Extract the (x, y) coordinate from the center of the cell holding the provided text.  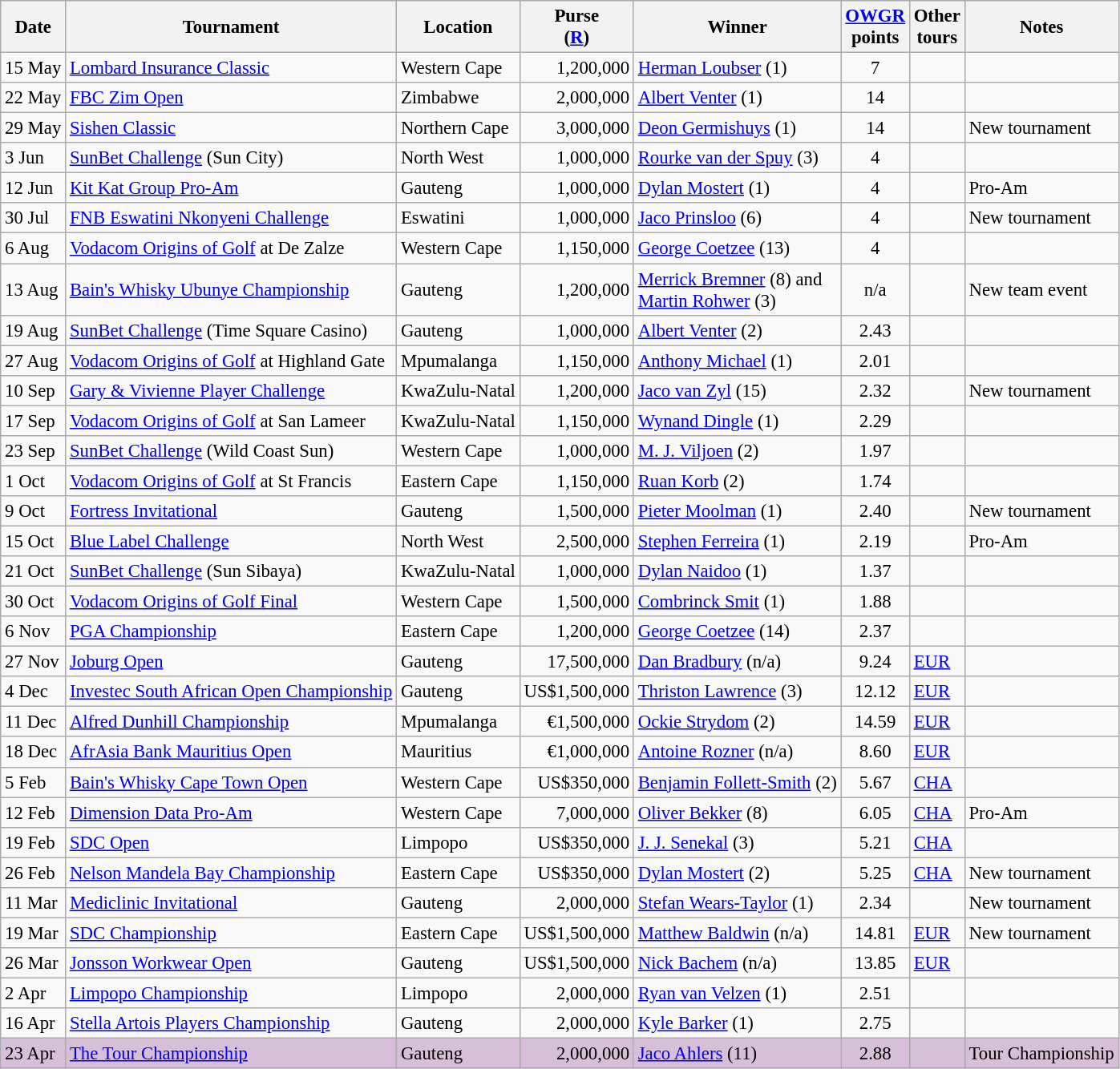
Vodacom Origins of Golf at Highland Gate (231, 361)
Rourke van der Spuy (3) (738, 158)
Vodacom Origins of Golf at San Lameer (231, 421)
Stefan Wears-Taylor (1) (738, 903)
13.85 (875, 963)
Herman Loubser (1) (738, 68)
Purse(R) (576, 27)
7,000,000 (576, 813)
SunBet Challenge (Wild Coast Sun) (231, 451)
2.29 (875, 421)
Stephen Ferreira (1) (738, 541)
Mediclinic Invitational (231, 903)
PGA Championship (231, 631)
4 Dec (34, 692)
Sishen Classic (231, 128)
5.67 (875, 782)
23 Sep (34, 451)
Oliver Bekker (8) (738, 813)
11 Mar (34, 903)
Othertours (936, 27)
Fortress Invitational (231, 511)
9 Oct (34, 511)
27 Aug (34, 361)
Dan Bradbury (n/a) (738, 662)
7 (875, 68)
11 Dec (34, 722)
Ryan van Velzen (1) (738, 993)
Bain's Whisky Cape Town Open (231, 782)
2.40 (875, 511)
19 Mar (34, 933)
6 Aug (34, 248)
2.01 (875, 361)
Kit Kat Group Pro-Am (231, 188)
Albert Venter (2) (738, 330)
Date (34, 27)
10 Sep (34, 390)
26 Feb (34, 873)
13 Aug (34, 290)
Albert Venter (1) (738, 98)
FBC Zim Open (231, 98)
6.05 (875, 813)
8.60 (875, 752)
1.88 (875, 602)
Alfred Dunhill Championship (231, 722)
Dylan Naidoo (1) (738, 571)
15 May (34, 68)
2.75 (875, 1023)
AfrAsia Bank Mauritius Open (231, 752)
2.34 (875, 903)
23 Apr (34, 1054)
Benjamin Follett-Smith (2) (738, 782)
Bain's Whisky Ubunye Championship (231, 290)
3,000,000 (576, 128)
22 May (34, 98)
Winner (738, 27)
Limpopo Championship (231, 993)
George Coetzee (14) (738, 631)
n/a (875, 290)
Ockie Strydom (2) (738, 722)
Tour Championship (1041, 1054)
5.21 (875, 842)
Northern Cape (459, 128)
9.24 (875, 662)
Nick Bachem (n/a) (738, 963)
SunBet Challenge (Time Square Casino) (231, 330)
Location (459, 27)
17,500,000 (576, 662)
Jonsson Workwear Open (231, 963)
16 Apr (34, 1023)
Gary & Vivienne Player Challenge (231, 390)
18 Dec (34, 752)
12 Jun (34, 188)
2.43 (875, 330)
Tournament (231, 27)
3 Jun (34, 158)
Vodacom Origins of Golf at St Francis (231, 481)
Vodacom Origins of Golf at De Zalze (231, 248)
George Coetzee (13) (738, 248)
14.81 (875, 933)
Ruan Korb (2) (738, 481)
New team event (1041, 290)
2.88 (875, 1054)
19 Feb (34, 842)
1.74 (875, 481)
Notes (1041, 27)
M. J. Viljoen (2) (738, 451)
J. J. Senekal (3) (738, 842)
12 Feb (34, 813)
Deon Germishuys (1) (738, 128)
OWGRpoints (875, 27)
21 Oct (34, 571)
12.12 (875, 692)
Stella Artois Players Championship (231, 1023)
15 Oct (34, 541)
Jaco Prinsloo (6) (738, 219)
FNB Eswatini Nkonyeni Challenge (231, 219)
14.59 (875, 722)
Kyle Barker (1) (738, 1023)
Jaco Ahlers (11) (738, 1054)
Joburg Open (231, 662)
17 Sep (34, 421)
Pieter Moolman (1) (738, 511)
Lombard Insurance Classic (231, 68)
1.97 (875, 451)
Zimbabwe (459, 98)
2.37 (875, 631)
Antoine Rozner (n/a) (738, 752)
Combrinck Smit (1) (738, 602)
Mauritius (459, 752)
Jaco van Zyl (15) (738, 390)
SDC Championship (231, 933)
2.32 (875, 390)
Merrick Bremner (8) and Martin Rohwer (3) (738, 290)
19 Aug (34, 330)
27 Nov (34, 662)
€1,500,000 (576, 722)
Dimension Data Pro-Am (231, 813)
30 Jul (34, 219)
2 Apr (34, 993)
30 Oct (34, 602)
5.25 (875, 873)
Investec South African Open Championship (231, 692)
Eswatini (459, 219)
1.37 (875, 571)
6 Nov (34, 631)
29 May (34, 128)
SunBet Challenge (Sun City) (231, 158)
SDC Open (231, 842)
2,500,000 (576, 541)
1 Oct (34, 481)
Wynand Dingle (1) (738, 421)
Vodacom Origins of Golf Final (231, 602)
Dylan Mostert (2) (738, 873)
5 Feb (34, 782)
Thriston Lawrence (3) (738, 692)
2.51 (875, 993)
Dylan Mostert (1) (738, 188)
26 Mar (34, 963)
Matthew Baldwin (n/a) (738, 933)
The Tour Championship (231, 1054)
€1,000,000 (576, 752)
2.19 (875, 541)
Nelson Mandela Bay Championship (231, 873)
SunBet Challenge (Sun Sibaya) (231, 571)
Blue Label Challenge (231, 541)
Anthony Michael (1) (738, 361)
